For the text-containing cell, return its midpoint in (x, y) coordinate format. 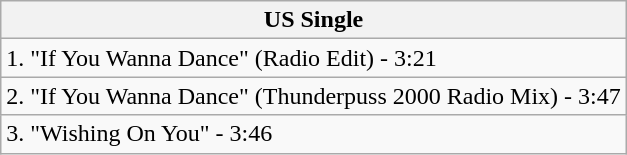
1. "If You Wanna Dance" (Radio Edit) - 3:21 (314, 58)
US Single (314, 20)
3. "Wishing On You" - 3:46 (314, 134)
2. "If You Wanna Dance" (Thunderpuss 2000 Radio Mix) - 3:47 (314, 96)
